Return (X, Y) of the center of cell containing provided text 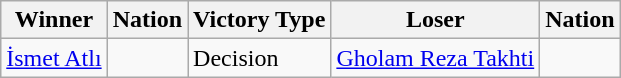
Loser (436, 20)
Gholam Reza Takhti (436, 58)
Victory Type (260, 20)
Winner (54, 20)
İsmet Atlı (54, 58)
Decision (260, 58)
